Provide the [X, Y] coordinate of the cell's center where the given text is located.  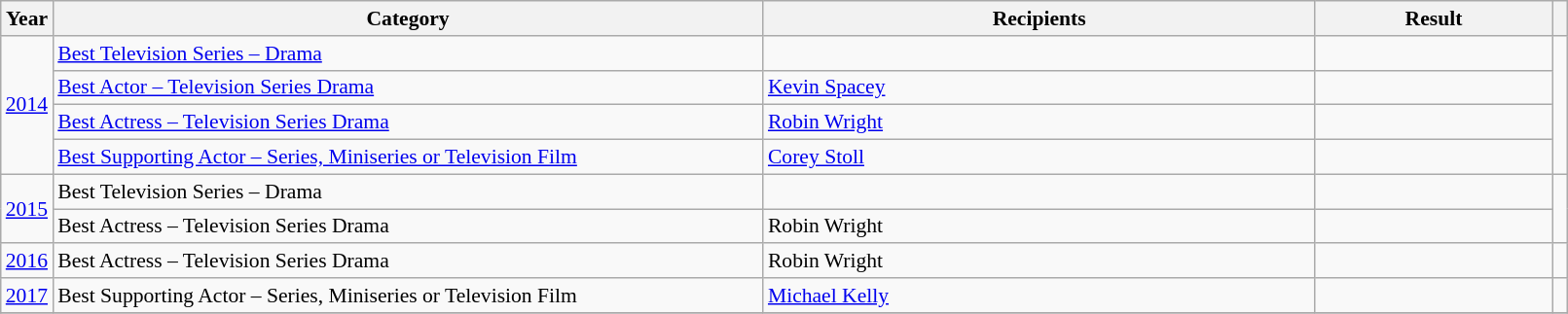
Best Actor – Television Series Drama [408, 87]
2016 [27, 262]
Recipients [1039, 18]
2014 [27, 105]
Category [408, 18]
Year [27, 18]
Result [1433, 18]
2015 [27, 208]
Corey Stoll [1039, 157]
2017 [27, 296]
Michael Kelly [1039, 296]
Kevin Spacey [1039, 87]
